For the text-containing cell, return its midpoint in (x, y) coordinate format. 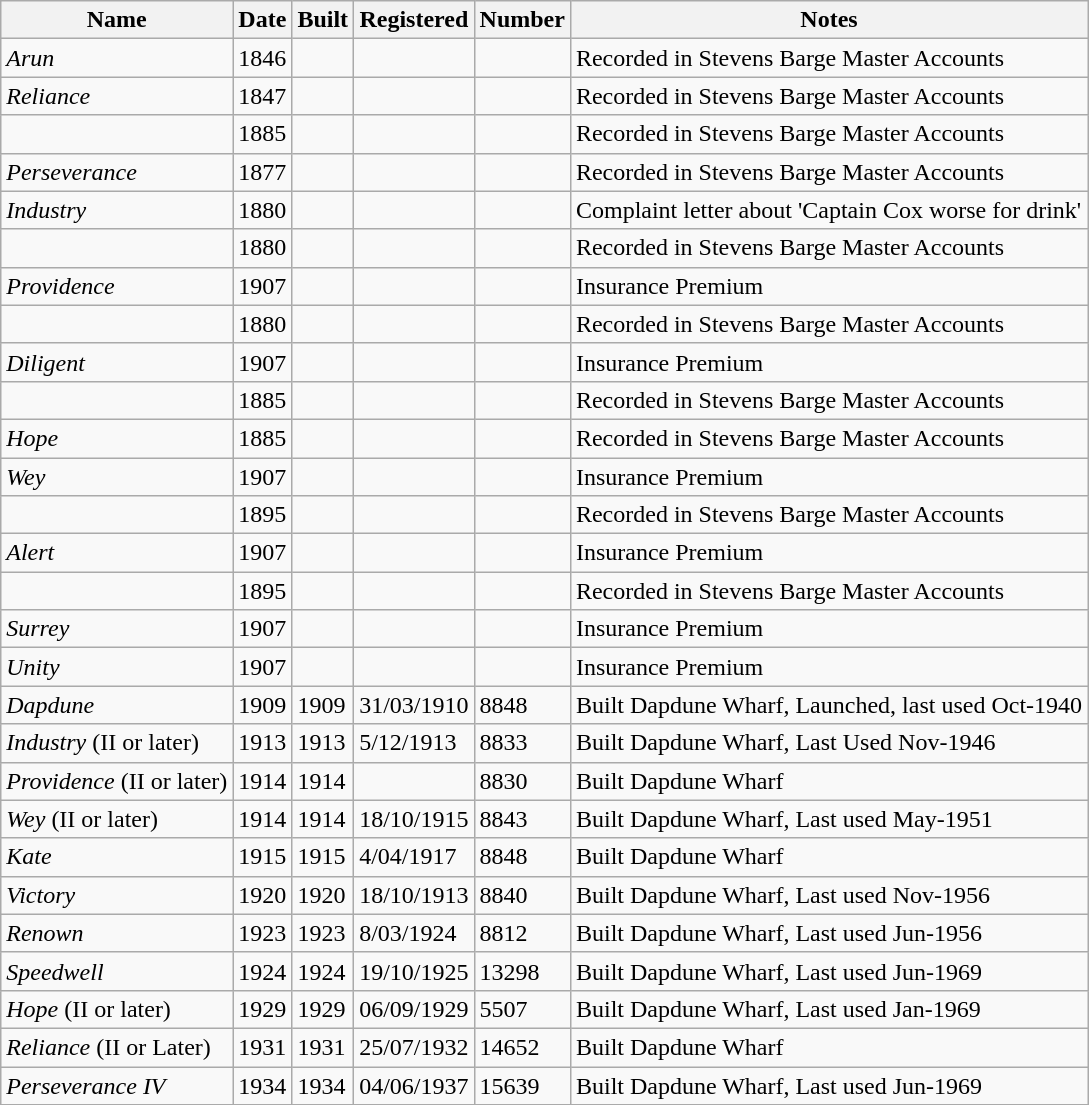
Complaint letter about 'Captain Cox worse for drink' (828, 210)
8833 (522, 743)
18/10/1913 (414, 895)
13298 (522, 971)
Built (323, 20)
Diligent (117, 362)
Name (117, 20)
Wey (II or later) (117, 819)
Built Dapdune Wharf, Last used Jan-1969 (828, 1009)
06/09/1929 (414, 1009)
Victory (117, 895)
14652 (522, 1047)
Unity (117, 667)
Reliance (II or Later) (117, 1047)
Surrey (117, 629)
Industry (117, 210)
25/07/1932 (414, 1047)
Hope (II or later) (117, 1009)
Perseverance (117, 172)
Built Dapdune Wharf, Last used May-1951 (828, 819)
Reliance (117, 96)
Wey (117, 477)
Registered (414, 20)
Renown (117, 933)
Kate (117, 857)
Perseverance IV (117, 1085)
Built Dapdune Wharf, Last used Jun-1956 (828, 933)
Built Dapdune Wharf, Launched, last used Oct-1940 (828, 705)
Hope (117, 438)
Number (522, 20)
Providence (117, 286)
Built Dapdune Wharf, Last used Nov-1956 (828, 895)
18/10/1915 (414, 819)
4/04/1917 (414, 857)
Providence (II or later) (117, 781)
8840 (522, 895)
1877 (262, 172)
Industry (II or later) (117, 743)
Date (262, 20)
15639 (522, 1085)
1846 (262, 58)
31/03/1910 (414, 705)
Alert (117, 553)
8830 (522, 781)
8812 (522, 933)
19/10/1925 (414, 971)
1847 (262, 96)
Built Dapdune Wharf, Last Used Nov-1946 (828, 743)
Notes (828, 20)
Speedwell (117, 971)
5507 (522, 1009)
Dapdune (117, 705)
5/12/1913 (414, 743)
8/03/1924 (414, 933)
04/06/1937 (414, 1085)
8843 (522, 819)
Arun (117, 58)
